Identify which cell holds the provided text, then report its [x, y] central coordinate. 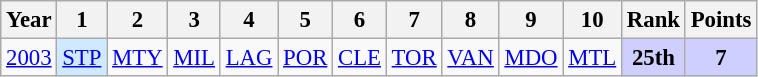
9 [531, 20]
2003 [29, 58]
CLE [360, 58]
6 [360, 20]
Points [720, 20]
MTY [138, 58]
4 [248, 20]
STP [82, 58]
MIL [194, 58]
POR [306, 58]
3 [194, 20]
2 [138, 20]
MTL [592, 58]
1 [82, 20]
8 [470, 20]
TOR [414, 58]
Year [29, 20]
Rank [654, 20]
10 [592, 20]
25th [654, 58]
MDO [531, 58]
VAN [470, 58]
5 [306, 20]
LAG [248, 58]
